From the cell containing the given text, extract its center point as [x, y] coordinate. 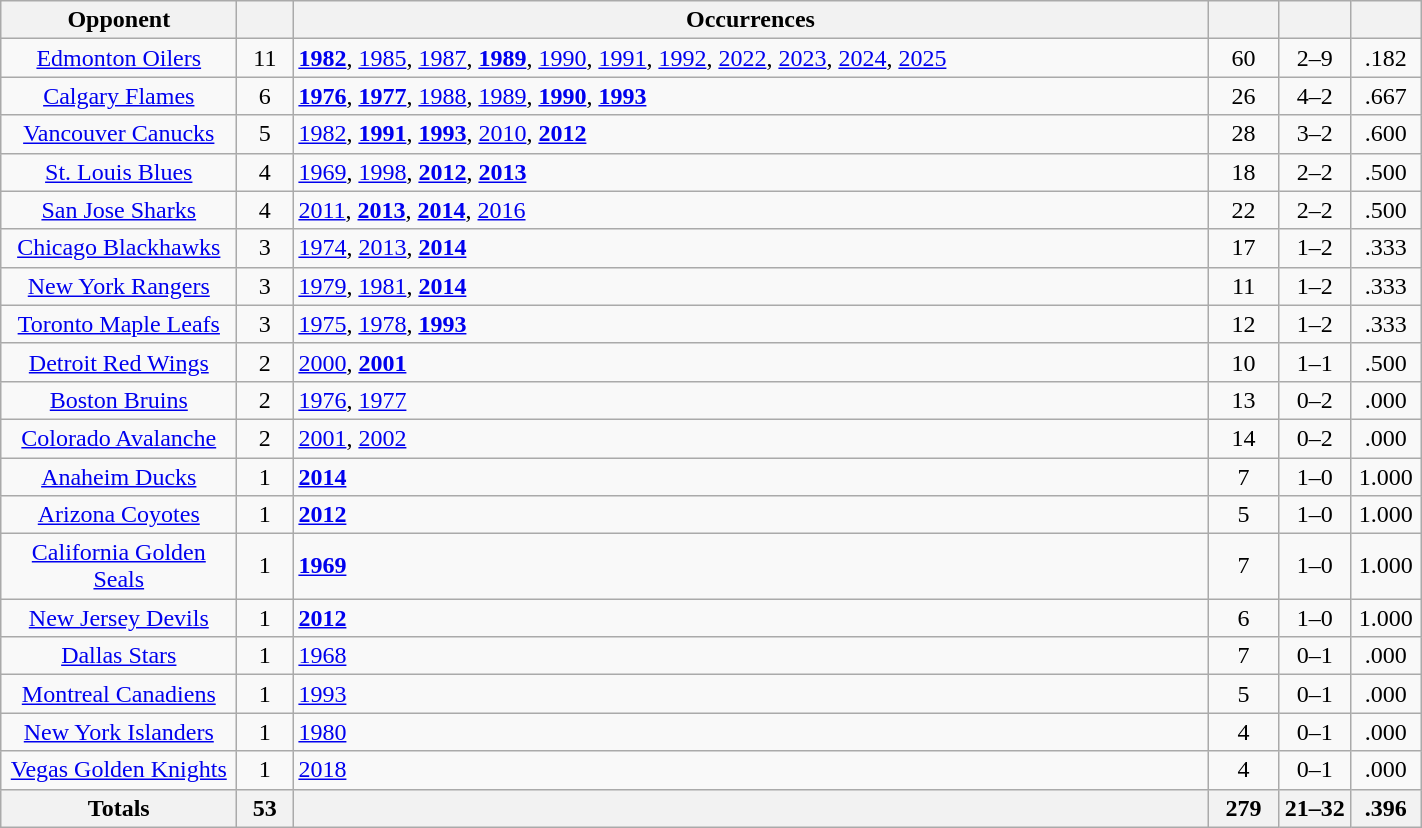
St. Louis Blues [119, 172]
53 [265, 808]
1974, 2013, 2014 [750, 248]
1976, 1977, 1988, 1989, 1990, 1993 [750, 96]
3–2 [1314, 134]
Chicago Blackhawks [119, 248]
Boston Bruins [119, 400]
Detroit Red Wings [119, 362]
2018 [750, 770]
.182 [1386, 58]
10 [1244, 362]
Vancouver Canucks [119, 134]
Anaheim Ducks [119, 477]
22 [1244, 210]
1969, 1998, 2012, 2013 [750, 172]
Montreal Canadiens [119, 694]
Calgary Flames [119, 96]
1993 [750, 694]
1982, 1991, 1993, 2010, 2012 [750, 134]
279 [1244, 808]
Colorado Avalanche [119, 438]
Arizona Coyotes [119, 515]
San Jose Sharks [119, 210]
New Jersey Devils [119, 618]
1980 [750, 732]
1979, 1981, 2014 [750, 286]
California Golden Seals [119, 566]
17 [1244, 248]
.600 [1386, 134]
1969 [750, 566]
1–1 [1314, 362]
Dallas Stars [119, 656]
2001, 2002 [750, 438]
Totals [119, 808]
Opponent [119, 20]
60 [1244, 58]
Edmonton Oilers [119, 58]
26 [1244, 96]
21–32 [1314, 808]
Toronto Maple Leafs [119, 324]
2000, 2001 [750, 362]
Vegas Golden Knights [119, 770]
18 [1244, 172]
Occurrences [750, 20]
.396 [1386, 808]
13 [1244, 400]
2011, 2013, 2014, 2016 [750, 210]
14 [1244, 438]
12 [1244, 324]
2014 [750, 477]
1976, 1977 [750, 400]
.667 [1386, 96]
28 [1244, 134]
1975, 1978, 1993 [750, 324]
4–2 [1314, 96]
1982, 1985, 1987, 1989, 1990, 1991, 1992, 2022, 2023, 2024, 2025 [750, 58]
2–9 [1314, 58]
1968 [750, 656]
New York Islanders [119, 732]
New York Rangers [119, 286]
